Locate the cell with the specified text and output its (x, y) center coordinate. 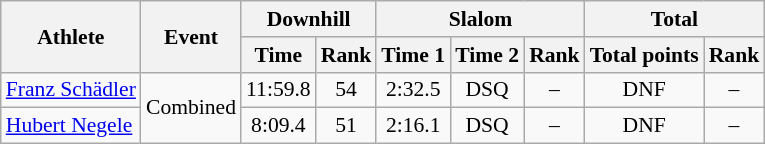
Time 1 (413, 55)
Athlete (71, 36)
Downhill (308, 19)
54 (346, 90)
Total (675, 19)
Franz Schädler (71, 90)
Hubert Negele (71, 126)
2:16.1 (413, 126)
2:32.5 (413, 90)
Total points (644, 55)
Event (191, 36)
51 (346, 126)
Time 2 (487, 55)
Combined (191, 108)
11:59.8 (278, 90)
Slalom (480, 19)
Time (278, 55)
8:09.4 (278, 126)
